Capture the cell that displays the provided text and extract its (x, y) central coordinate. 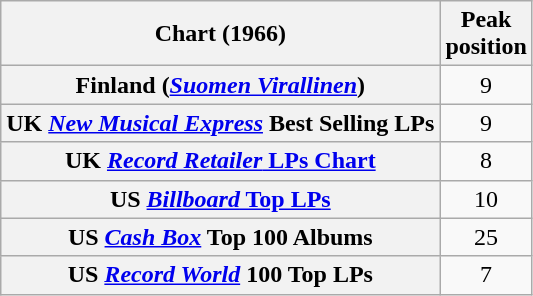
8 (486, 161)
Peakposition (486, 34)
US Record World 100 Top LPs (220, 275)
7 (486, 275)
US Billboard Top LPs (220, 199)
10 (486, 199)
US Cash Box Top 100 Albums (220, 237)
Finland (Suomen Virallinen) (220, 85)
Chart (1966) (220, 34)
25 (486, 237)
UK Record Retailer LPs Chart (220, 161)
UK New Musical Express Best Selling LPs (220, 123)
